Return the [X, Y] coordinate for the center point of the cell that contains the specified text.  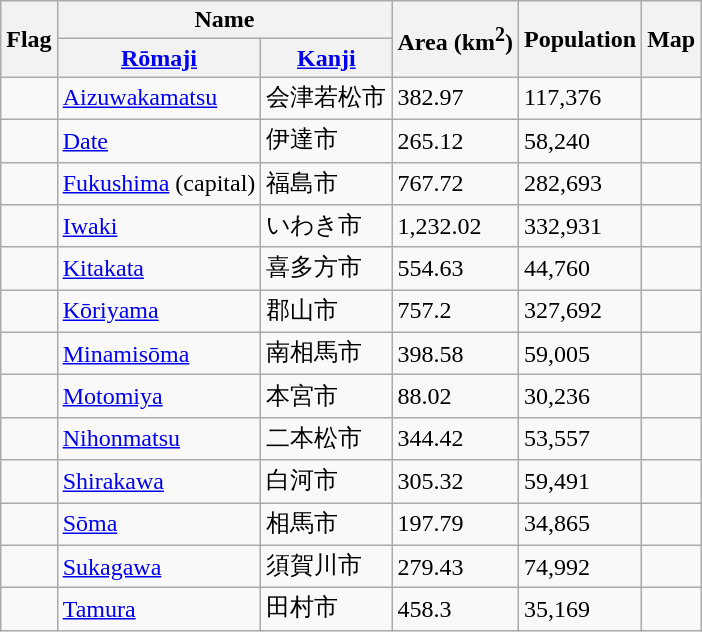
757.2 [456, 312]
1,232.02 [456, 226]
Aizuwakamatsu [159, 98]
本宮市 [326, 396]
44,760 [580, 268]
458.3 [456, 610]
35,169 [580, 610]
Area (km2) [456, 39]
88.02 [456, 396]
Sukagawa [159, 566]
117,376 [580, 98]
会津若松市 [326, 98]
197.79 [456, 524]
伊達市 [326, 140]
Kanji [326, 58]
相馬市 [326, 524]
382.97 [456, 98]
279.43 [456, 566]
Flag [29, 39]
59,005 [580, 354]
53,557 [580, 438]
Fukushima (capital) [159, 184]
767.72 [456, 184]
554.63 [456, 268]
59,491 [580, 482]
Date [159, 140]
Iwaki [159, 226]
30,236 [580, 396]
74,992 [580, 566]
Kōriyama [159, 312]
Tamura [159, 610]
Population [580, 39]
344.42 [456, 438]
282,693 [580, 184]
田村市 [326, 610]
喜多方市 [326, 268]
332,931 [580, 226]
58,240 [580, 140]
398.58 [456, 354]
南相馬市 [326, 354]
Nihonmatsu [159, 438]
須賀川市 [326, 566]
327,692 [580, 312]
Map [672, 39]
265.12 [456, 140]
郡山市 [326, 312]
34,865 [580, 524]
305.32 [456, 482]
Minamisōma [159, 354]
二本松市 [326, 438]
Motomiya [159, 396]
いわき市 [326, 226]
Kitakata [159, 268]
Name [224, 20]
Shirakawa [159, 482]
Sōma [159, 524]
Rōmaji [159, 58]
白河市 [326, 482]
福島市 [326, 184]
